Capture the cell that displays the provided text and extract its [x, y] central coordinate. 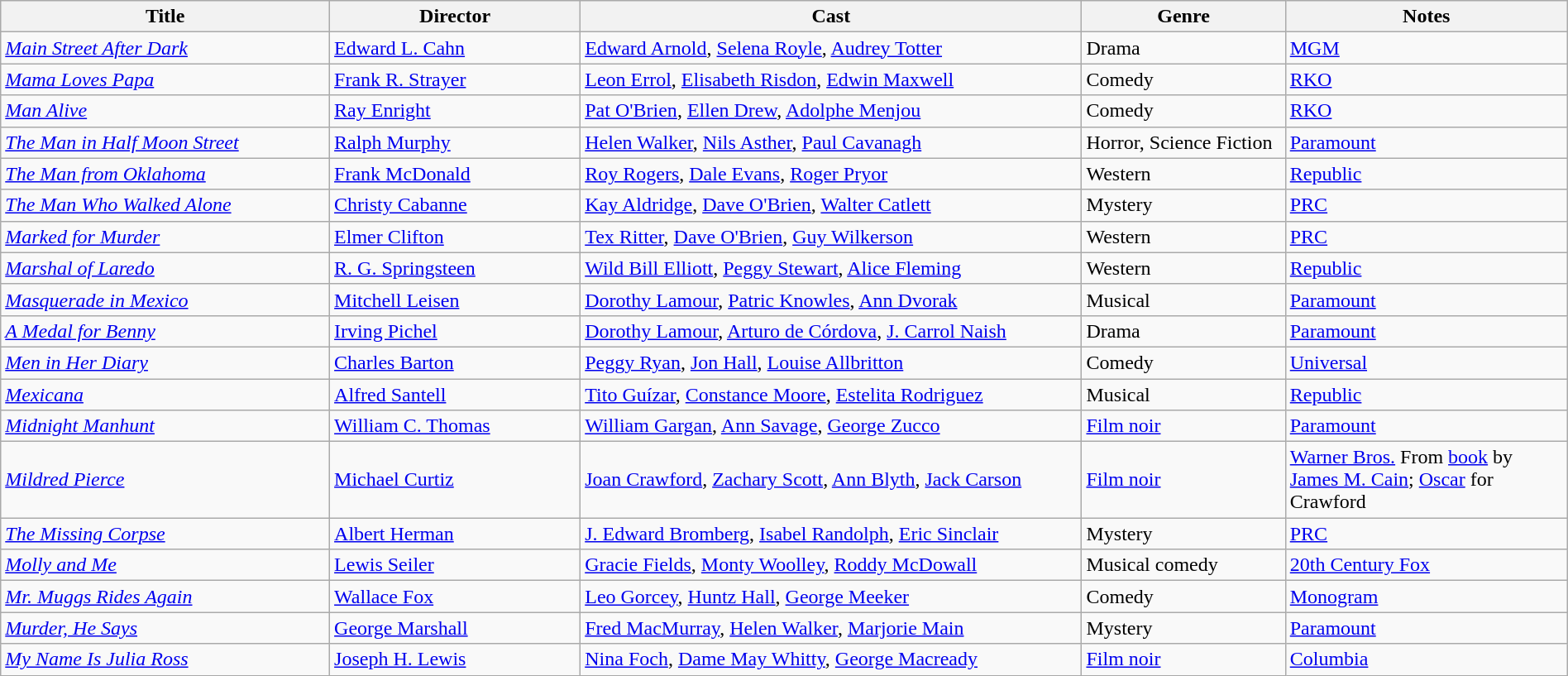
Christy Cabanne [455, 205]
R. G. Springsteen [455, 268]
Ralph Murphy [455, 142]
Roy Rogers, Dale Evans, Roger Pryor [831, 174]
Irving Pichel [455, 331]
Universal [1426, 362]
Ray Enright [455, 111]
Genre [1183, 17]
20th Century Fox [1426, 565]
William C. Thomas [455, 426]
Kay Aldridge, Dave O'Brien, Walter Catlett [831, 205]
J. Edward Bromberg, Isabel Randolph, Eric Sinclair [831, 534]
Main Street After Dark [165, 48]
Warner Bros. From book by James M. Cain; Oscar for Crawford [1426, 480]
Elmer Clifton [455, 237]
Notes [1426, 17]
Peggy Ryan, Jon Hall, Louise Allbritton [831, 362]
Leon Errol, Elisabeth Risdon, Edwin Maxwell [831, 79]
Charles Barton [455, 362]
Mexicana [165, 395]
The Man in Half Moon Street [165, 142]
Helen Walker, Nils Asther, Paul Cavanagh [831, 142]
Cast [831, 17]
Midnight Manhunt [165, 426]
Frank McDonald [455, 174]
Mama Loves Papa [165, 79]
Joseph H. Lewis [455, 659]
Dorothy Lamour, Patric Knowles, Ann Dvorak [831, 300]
Wallace Fox [455, 597]
Nina Foch, Dame May Whitty, George Macready [831, 659]
Musical comedy [1183, 565]
Edward L. Cahn [455, 48]
Columbia [1426, 659]
Fred MacMurray, Helen Walker, Marjorie Main [831, 628]
Joan Crawford, Zachary Scott, Ann Blyth, Jack Carson [831, 480]
Horror, Science Fiction [1183, 142]
MGM [1426, 48]
Mitchell Leisen [455, 300]
Edward Arnold, Selena Royle, Audrey Totter [831, 48]
Lewis Seiler [455, 565]
Director [455, 17]
Frank R. Strayer [455, 79]
Albert Herman [455, 534]
My Name Is Julia Ross [165, 659]
Title [165, 17]
George Marshall [455, 628]
Pat O'Brien, Ellen Drew, Adolphe Menjou [831, 111]
Tex Ritter, Dave O'Brien, Guy Wilkerson [831, 237]
Men in Her Diary [165, 362]
Marshal of Laredo [165, 268]
Mr. Muggs Rides Again [165, 597]
Molly and Me [165, 565]
A Medal for Benny [165, 331]
Leo Gorcey, Huntz Hall, George Meeker [831, 597]
Masquerade in Mexico [165, 300]
Dorothy Lamour, Arturo de Córdova, J. Carrol Naish [831, 331]
Alfred Santell [455, 395]
William Gargan, Ann Savage, George Zucco [831, 426]
Gracie Fields, Monty Woolley, Roddy McDowall [831, 565]
Marked for Murder [165, 237]
The Man Who Walked Alone [165, 205]
Monogram [1426, 597]
Michael Curtiz [455, 480]
Mildred Pierce [165, 480]
Murder, He Says [165, 628]
Tito Guízar, Constance Moore, Estelita Rodriguez [831, 395]
Man Alive [165, 111]
The Man from Oklahoma [165, 174]
The Missing Corpse [165, 534]
Wild Bill Elliott, Peggy Stewart, Alice Fleming [831, 268]
